From the cell containing the given text, extract its center point as [x, y] coordinate. 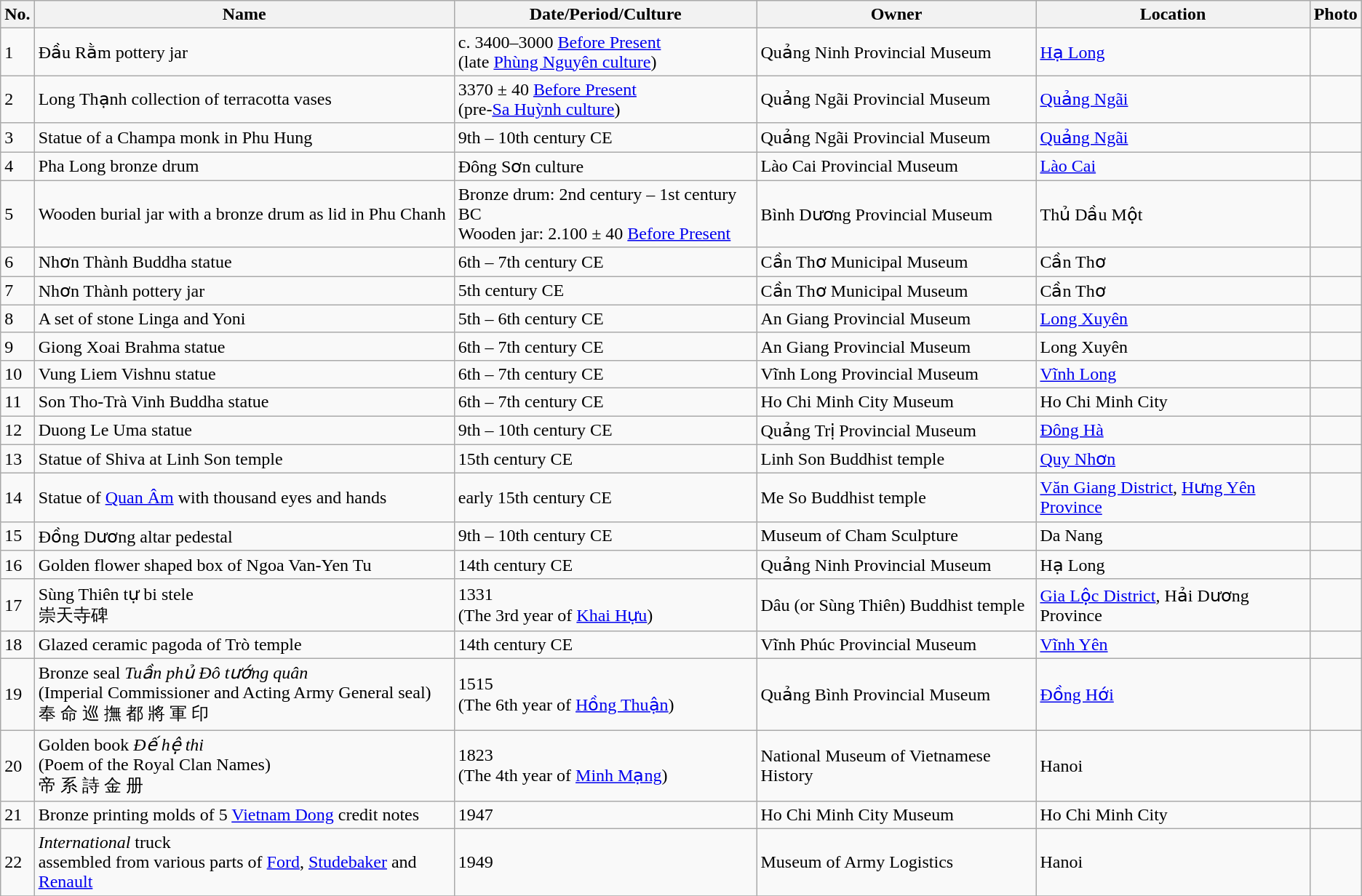
Đồng Hới [1173, 694]
1947 [605, 815]
Giong Xoai Brahma statue [244, 346]
5th century CE [605, 291]
A set of stone Linga and Yoni [244, 319]
Statue of Shiva at Linh Son temple [244, 459]
Golden book Đế hệ thi (Poem of the Royal Clan Names)帝 系 詩 金 册 [244, 766]
Bronze printing molds of 5 Vietnam Dong credit notes [244, 815]
7 [17, 291]
19 [17, 694]
6 [17, 262]
Nhơn Thành pottery jar [244, 291]
Đồng Dương altar pedestal [244, 536]
Đông Sơn culture [605, 166]
Me So Buddhist temple [896, 497]
Wooden burial jar with a bronze drum as lid in Phu Chanh [244, 214]
Glazed ceramic pagoda of Trò temple [244, 644]
Name [244, 15]
15th century CE [605, 459]
Sùng Thiên tự bi stele崇天寺碑 [244, 605]
Quảng Trị Provincial Museum [896, 431]
1949 [605, 863]
1823(The 4th year of Minh Mạng) [605, 766]
National Museum of Vietnamese History [896, 766]
18 [17, 644]
Owner [896, 15]
Bình Dương Provincial Museum [896, 214]
Lào Cai Provincial Museum [896, 166]
5th – 6th century CE [605, 319]
Quy Nhơn [1173, 459]
Museum of Cham Sculpture [896, 536]
4 [17, 166]
3370 ± 40 Before Present (pre-Sa Huỳnh culture) [605, 99]
20 [17, 766]
13 [17, 459]
No. [17, 15]
5 [17, 214]
22 [17, 863]
Vĩnh Yên [1173, 644]
14 [17, 497]
Bronze seal Tuần phủ Đô tướng quân(Imperial Commissioner and Acting Army General seal)奉 命 巡 撫 都 將 軍 印 [244, 694]
Statue of a Champa monk in Phu Hung [244, 137]
Văn Giang District, Hưng Yên Province [1173, 497]
Đông Hà [1173, 431]
Pha Long bronze drum [244, 166]
Quảng Bình Provincial Museum [896, 694]
Statue of Quan Âm with thousand eyes and hands [244, 497]
11 [17, 401]
Da Nang [1173, 536]
Son Tho-Trà Vinh Buddha statue [244, 401]
10 [17, 374]
early 15th century CE [605, 497]
1515(The 6th year of Hồng Thuận) [605, 694]
Nhơn Thành Buddha statue [244, 262]
3 [17, 137]
Duong Le Uma statue [244, 431]
17 [17, 605]
9 [17, 346]
Vung Liem Vishnu statue [244, 374]
1 [17, 52]
Photo [1336, 15]
8 [17, 319]
16 [17, 565]
15 [17, 536]
Golden flower shaped box of Ngoa Van-Yen Tu [244, 565]
Gia Lộc District, Hải Dương Province [1173, 605]
Đầu Rằm pottery jar [244, 52]
c. 3400–3000 Before Present (late Phùng Nguyên culture) [605, 52]
Vĩnh Phúc Provincial Museum [896, 644]
Long Thạnh collection of terracotta vases [244, 99]
International truckassembled from various parts of Ford, Studebaker and Renault [244, 863]
2 [17, 99]
Vĩnh Long Provincial Museum [896, 374]
Vĩnh Long [1173, 374]
Thủ Dầu Một [1173, 214]
Museum of Army Logistics [896, 863]
1331(The 3rd year of Khai Hựu) [605, 605]
Bronze drum: 2nd century – 1st century BC Wooden jar: 2.100 ± 40 Before Present [605, 214]
Lào Cai [1173, 166]
Location [1173, 15]
Date/Period/Culture [605, 15]
12 [17, 431]
Linh Son Buddhist temple [896, 459]
Dâu (or Sùng Thiên) Buddhist temple [896, 605]
21 [17, 815]
